Return the (x, y) coordinate for the center point of the cell that contains the specified text.  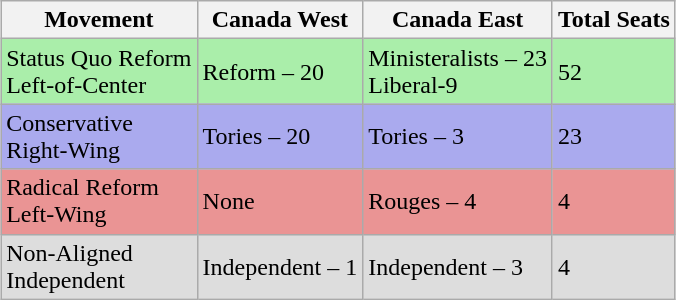
Rouges – 4 (458, 202)
None (280, 202)
Ministeralists – 23 Liberal-9 (458, 72)
Non-AlignedIndependent (99, 266)
Independent – 3 (458, 266)
Canada West (280, 20)
Status Quo ReformLeft-of-Center (99, 72)
23 (614, 136)
Movement (99, 20)
Tories – 3 (458, 136)
Total Seats (614, 20)
Canada East (458, 20)
Radical ReformLeft-Wing (99, 202)
Reform – 20 (280, 72)
Tories – 20 (280, 136)
52 (614, 72)
ConservativeRight-Wing (99, 136)
Independent – 1 (280, 266)
